Identify which cell holds the provided text, then report its [X, Y] central coordinate. 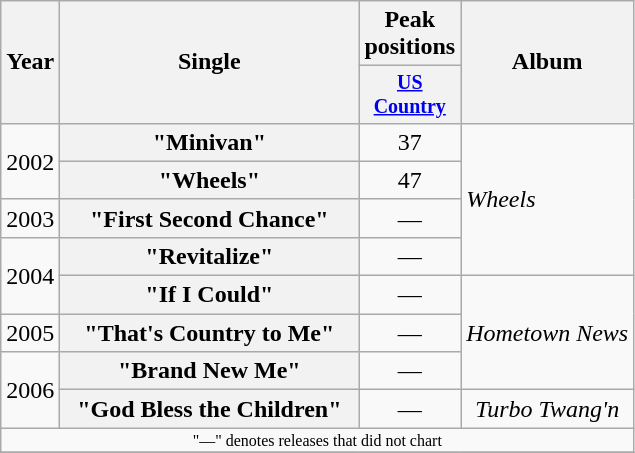
"God Bless the Children" [210, 409]
"Brand New Me" [210, 371]
"—" denotes releases that did not chart [318, 440]
2002 [30, 161]
"First Second Chance" [210, 218]
2006 [30, 390]
2004 [30, 275]
Peak positions [410, 34]
Single [210, 62]
Year [30, 62]
2005 [30, 333]
"That's Country to Me" [210, 333]
"Wheels" [210, 180]
47 [410, 180]
2003 [30, 218]
Wheels [548, 199]
Turbo Twang'n [548, 409]
Hometown News [548, 333]
Album [548, 62]
"If I Could" [210, 295]
37 [410, 142]
US Country [410, 94]
"Minivan" [210, 142]
"Revitalize" [210, 256]
